Return the [x, y] coordinate for the center point of the cell that contains the specified text.  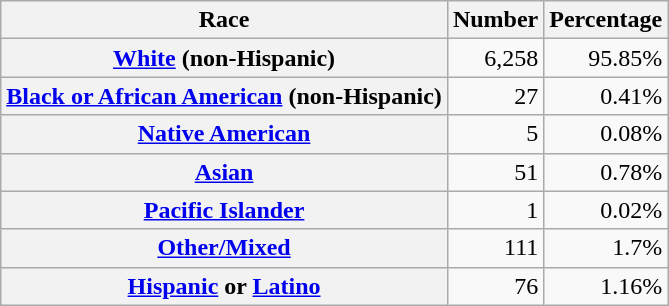
111 [495, 248]
27 [495, 96]
0.02% [606, 210]
Number [495, 20]
Pacific Islander [224, 210]
Percentage [606, 20]
Black or African American (non-Hispanic) [224, 96]
76 [495, 286]
51 [495, 172]
White (non-Hispanic) [224, 58]
0.78% [606, 172]
6,258 [495, 58]
Native American [224, 134]
0.08% [606, 134]
1.16% [606, 286]
Race [224, 20]
Hispanic or Latino [224, 286]
0.41% [606, 96]
1 [495, 210]
1.7% [606, 248]
Asian [224, 172]
95.85% [606, 58]
Other/Mixed [224, 248]
5 [495, 134]
